Extract the [X, Y] coordinate from the center of the cell holding the provided text.  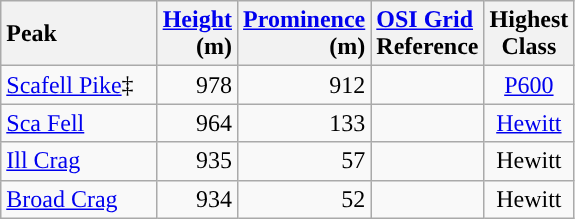
978 [197, 85]
Broad Crag [79, 199]
912 [304, 85]
Peak [79, 34]
934 [197, 199]
Prominence(m) [304, 34]
P600 [529, 85]
Sca Fell [79, 123]
964 [197, 123]
Height(m) [197, 34]
57 [304, 161]
HighestClass [529, 34]
Ill Crag [79, 161]
935 [197, 161]
52 [304, 199]
Scafell Pike‡ [79, 85]
OSI GridReference [428, 34]
133 [304, 123]
